Locate the cell with the specified text and output its (x, y) center coordinate. 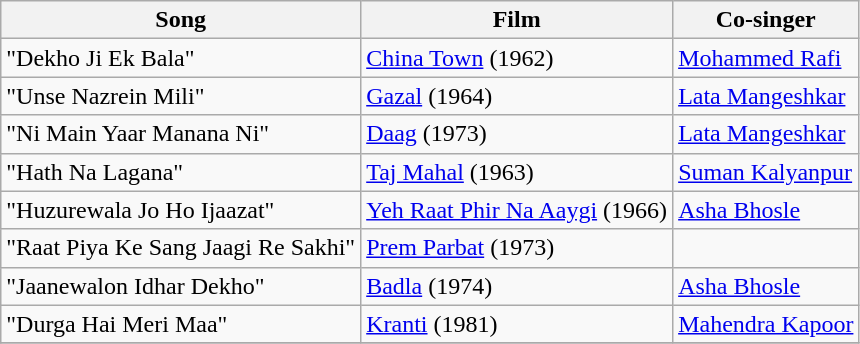
Film (517, 20)
"Jaanewalon Idhar Dekho" (181, 286)
Mohammed Rafi (766, 58)
"Hath Na Lagana" (181, 172)
Gazal (1964) (517, 96)
Song (181, 20)
Yeh Raat Phir Na Aaygi (1966) (517, 210)
"Durga Hai Meri Maa" (181, 324)
Co-singer (766, 20)
"Unse Nazrein Mili" (181, 96)
China Town (1962) (517, 58)
Badla (1974) (517, 286)
"Huzurewala Jo Ho Ijaazat" (181, 210)
Taj Mahal (1963) (517, 172)
"Raat Piya Ke Sang Jaagi Re Sakhi" (181, 248)
"Ni Main Yaar Manana Ni" (181, 134)
Daag (1973) (517, 134)
Kranti (1981) (517, 324)
Prem Parbat (1973) (517, 248)
Mahendra Kapoor (766, 324)
"Dekho Ji Ek Bala" (181, 58)
Suman Kalyanpur (766, 172)
